Extract the (x, y) coordinate from the center of the cell holding the provided text.  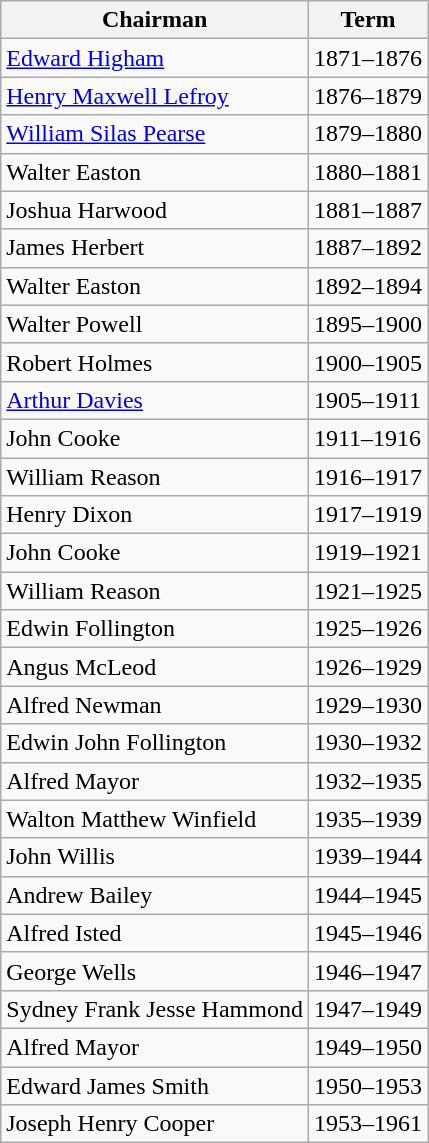
Arthur Davies (155, 400)
1926–1929 (368, 667)
1932–1935 (368, 781)
1916–1917 (368, 477)
Alfred Newman (155, 705)
1945–1946 (368, 933)
1871–1876 (368, 58)
Andrew Bailey (155, 895)
1919–1921 (368, 553)
Term (368, 20)
John Willis (155, 857)
1887–1892 (368, 248)
1917–1919 (368, 515)
1925–1926 (368, 629)
1953–1961 (368, 1124)
Robert Holmes (155, 362)
Angus McLeod (155, 667)
1929–1930 (368, 705)
1905–1911 (368, 400)
Edwin Follington (155, 629)
Edward Higham (155, 58)
1881–1887 (368, 210)
Walton Matthew Winfield (155, 819)
George Wells (155, 971)
1949–1950 (368, 1047)
1947–1949 (368, 1009)
Edwin John Follington (155, 743)
1880–1881 (368, 172)
Henry Maxwell Lefroy (155, 96)
Henry Dixon (155, 515)
1921–1925 (368, 591)
1946–1947 (368, 971)
Walter Powell (155, 324)
Alfred Isted (155, 933)
William Silas Pearse (155, 134)
Sydney Frank Jesse Hammond (155, 1009)
1939–1944 (368, 857)
1950–1953 (368, 1085)
1876–1879 (368, 96)
Joseph Henry Cooper (155, 1124)
Joshua Harwood (155, 210)
1911–1916 (368, 438)
1944–1945 (368, 895)
Edward James Smith (155, 1085)
1900–1905 (368, 362)
1879–1880 (368, 134)
1930–1932 (368, 743)
1895–1900 (368, 324)
James Herbert (155, 248)
Chairman (155, 20)
1935–1939 (368, 819)
1892–1894 (368, 286)
